Determine the [X, Y] coordinate at the center of the cell enclosing the given text.  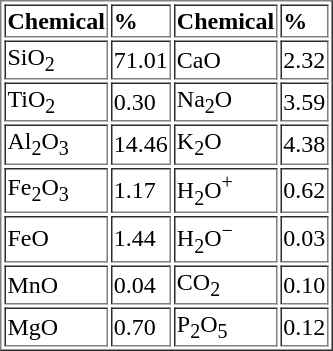
FeO [56, 239]
H2O− [226, 239]
MgO [56, 326]
0.12 [304, 326]
14.46 [141, 144]
0.10 [304, 284]
0.04 [141, 284]
0.70 [141, 326]
SiO2 [56, 60]
1.44 [141, 239]
Fe2O3 [56, 190]
Al2O3 [56, 144]
MnO [56, 284]
TiO2 [56, 102]
CaO [226, 60]
3.59 [304, 102]
K2O [226, 144]
4.38 [304, 144]
0.30 [141, 102]
0.03 [304, 239]
H2O+ [226, 190]
CO2 [226, 284]
P2O5 [226, 326]
2.32 [304, 60]
1.17 [141, 190]
Na2O [226, 102]
0.62 [304, 190]
71.01 [141, 60]
